Search for the cell housing the specified text and yield its [X, Y] center coordinate. 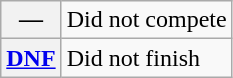
DNF [31, 58]
Did not compete [146, 20]
— [31, 20]
Did not finish [146, 58]
